Determine the (x, y) coordinate at the center of the cell enclosing the given text.  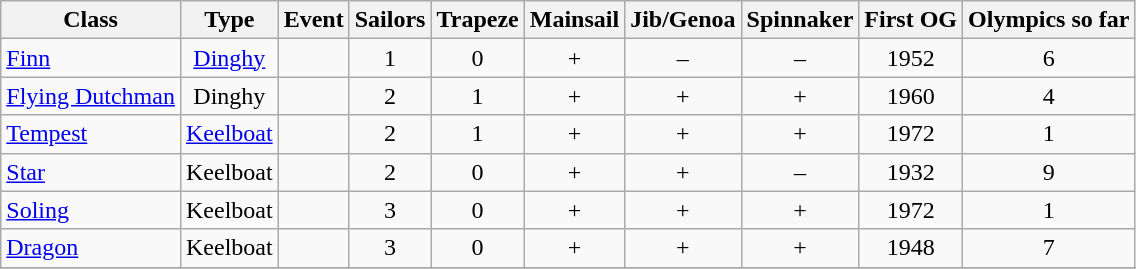
9 (1049, 172)
First OG (911, 20)
1960 (911, 96)
Spinnaker (800, 20)
Soling (91, 210)
Event (314, 20)
Star (91, 172)
Olympics so far (1049, 20)
Tempest (91, 134)
4 (1049, 96)
Mainsail (574, 20)
Class (91, 20)
1932 (911, 172)
Jib/Genoa (683, 20)
Flying Dutchman (91, 96)
Type (229, 20)
6 (1049, 58)
Finn (91, 58)
Dragon (91, 248)
1952 (911, 58)
Sailors (390, 20)
7 (1049, 248)
1948 (911, 248)
Trapeze (478, 20)
